Search for the cell housing the specified text and yield its (x, y) center coordinate. 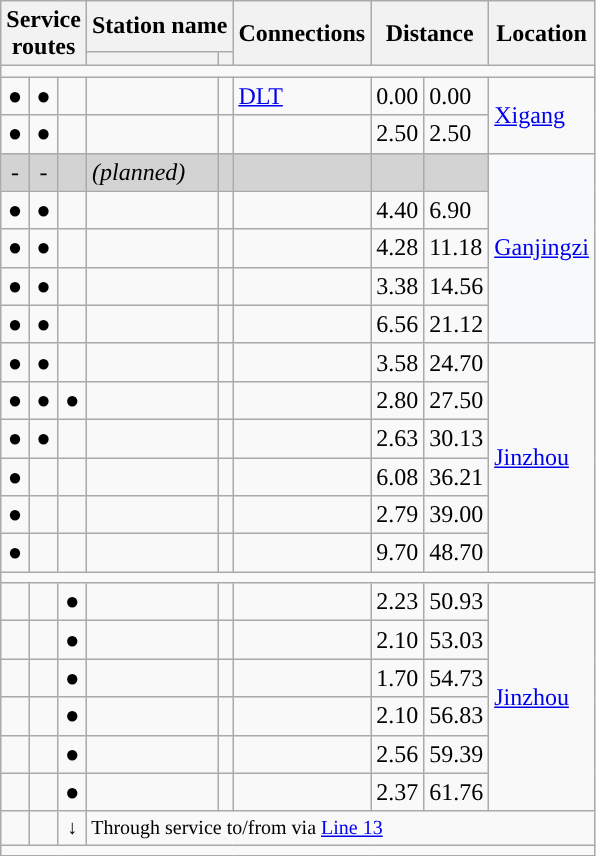
Location (542, 34)
1.70 (398, 678)
30.13 (456, 438)
53.03 (456, 640)
54.73 (456, 678)
6.56 (398, 324)
2.37 (398, 792)
(planned) (152, 172)
50.93 (456, 602)
Ganjingzi (542, 248)
36.21 (456, 477)
↓ (72, 828)
Connections (302, 34)
61.76 (456, 792)
14.56 (456, 286)
Distance (430, 34)
11.18 (456, 248)
9.70 (398, 553)
39.00 (456, 515)
Xigang (542, 115)
56.83 (456, 716)
2.56 (398, 754)
27.50 (456, 400)
Through service to/from via Line 13 (340, 828)
6.90 (456, 210)
4.28 (398, 248)
21.12 (456, 324)
2.23 (398, 602)
59.39 (456, 754)
3.38 (398, 286)
4.40 (398, 210)
3.58 (398, 362)
24.70 (456, 362)
DLT (302, 96)
Serviceroutes (44, 34)
6.08 (398, 477)
2.79 (398, 515)
48.70 (456, 553)
2.80 (398, 400)
Station name (159, 26)
2.63 (398, 438)
